Scan for the cell matching the given text and deliver its (X, Y) coordinate at center. 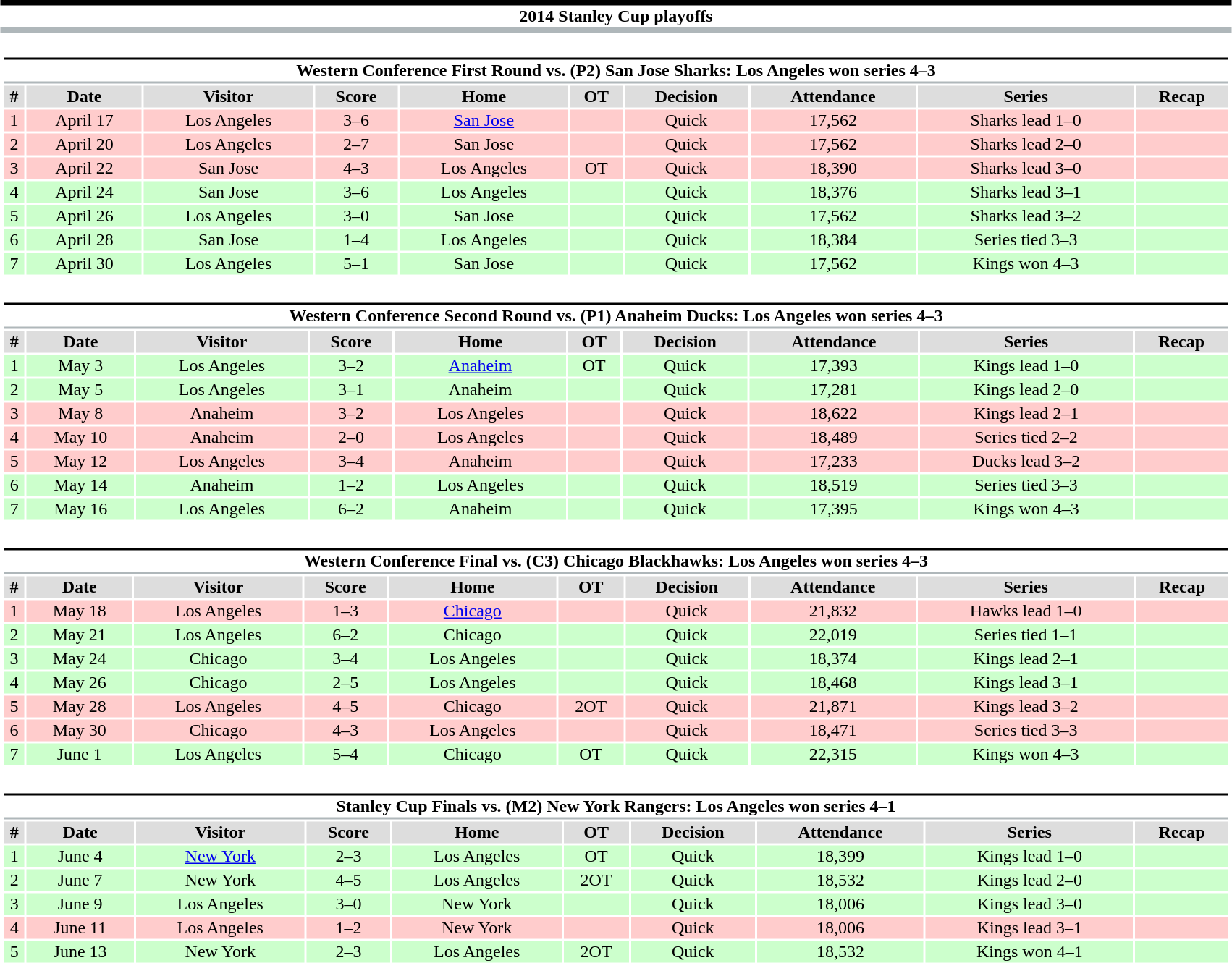
April 24 (84, 192)
April 20 (84, 144)
18,471 (833, 730)
Sharks lead 3–1 (1026, 192)
1–3 (345, 611)
5–1 (356, 264)
22,315 (833, 755)
Western Conference First Round vs. (P2) San Jose Sharks: Los Angeles won series 4–3 (615, 71)
May 26 (80, 682)
17,393 (834, 365)
2014 Stanley Cup playoffs (616, 16)
June 13 (80, 951)
Western Conference Final vs. (C3) Chicago Blackhawks: Los Angeles won series 4–3 (615, 561)
May 5 (80, 390)
2–5 (345, 682)
22,019 (833, 635)
18,374 (833, 659)
June 9 (80, 904)
5–4 (345, 755)
May 16 (80, 509)
April 26 (84, 216)
18,399 (840, 856)
21,871 (833, 707)
May 21 (80, 635)
18,390 (832, 169)
Sharks lead 3–2 (1026, 216)
18,519 (834, 485)
18,384 (832, 239)
Sharks lead 1–0 (1026, 121)
17,281 (834, 390)
April 17 (84, 121)
May 8 (80, 413)
18,376 (832, 192)
May 14 (80, 485)
3–1 (350, 390)
May 18 (80, 611)
Kings won 4–1 (1029, 951)
April 28 (84, 239)
April 30 (84, 264)
May 30 (80, 730)
1–4 (356, 239)
Kings lead 3–0 (1029, 904)
Ducks lead 3–2 (1026, 461)
June 1 (80, 755)
May 3 (80, 365)
17,233 (834, 461)
Series tied 1–1 (1026, 635)
Western Conference Second Round vs. (P1) Anaheim Ducks: Los Angeles won series 4–3 (615, 315)
Sharks lead 3–0 (1026, 169)
May 28 (80, 707)
May 12 (80, 461)
Sharks lead 2–0 (1026, 144)
18,468 (833, 682)
June 7 (80, 881)
Kings lead 3–2 (1026, 707)
2–7 (356, 144)
May 24 (80, 659)
18,489 (834, 438)
Series tied 2–2 (1026, 438)
April 22 (84, 169)
Stanley Cup Finals vs. (M2) New York Rangers: Los Angeles won series 4–1 (615, 806)
2–0 (350, 438)
Hawks lead 1–0 (1026, 611)
June 4 (80, 856)
21,832 (833, 611)
June 11 (80, 928)
17,395 (834, 509)
18,622 (834, 413)
May 10 (80, 438)
